Pinpoint the cell where the given text exists, returning its [x, y] midpoint coordinate. 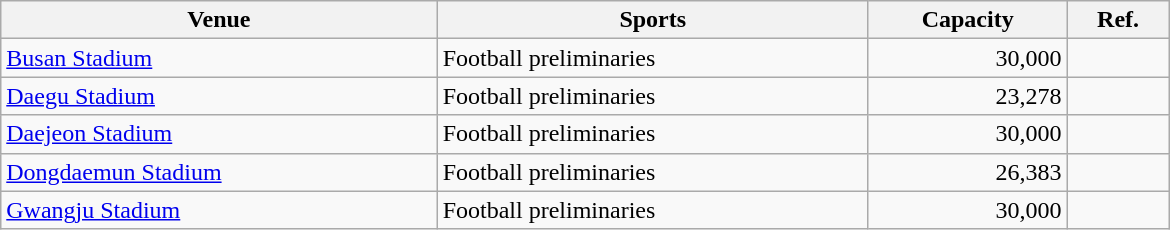
Busan Stadium [219, 58]
Venue [219, 20]
Daegu Stadium [219, 96]
Sports [652, 20]
23,278 [968, 96]
Daejeon Stadium [219, 134]
26,383 [968, 172]
Ref. [1118, 20]
Gwangju Stadium [219, 210]
Capacity [968, 20]
Dongdaemun Stadium [219, 172]
